From the cell containing the given text, extract its center point as (X, Y) coordinate. 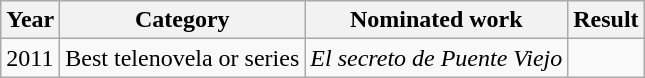
Best telenovela or series (182, 58)
Year (30, 20)
Nominated work (436, 20)
Result (606, 20)
El secreto de Puente Viejo (436, 58)
Category (182, 20)
2011 (30, 58)
